Provide the (X, Y) coordinate of the cell's center where the given text is located.  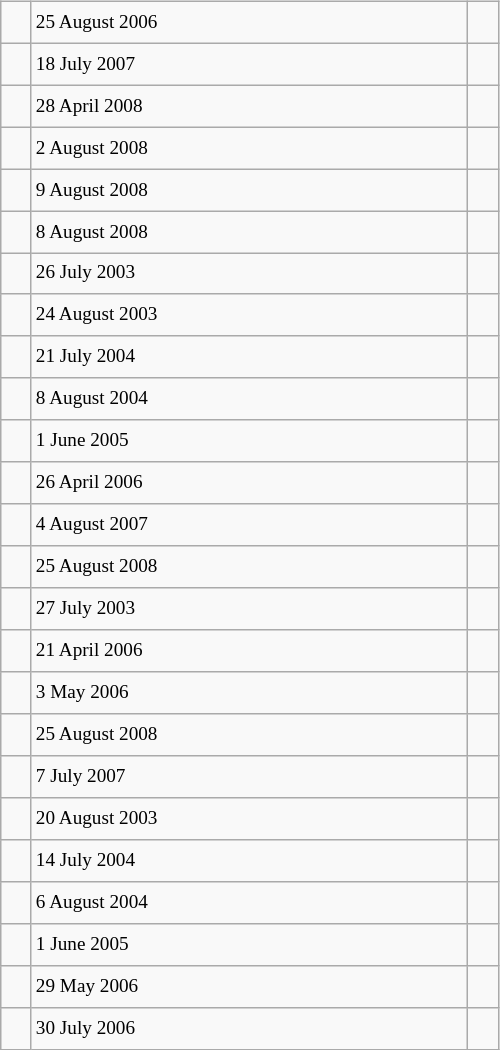
8 August 2008 (250, 232)
7 July 2007 (250, 777)
2 August 2008 (250, 148)
8 August 2004 (250, 399)
26 April 2006 (250, 483)
30 July 2006 (250, 1028)
28 April 2008 (250, 106)
26 July 2003 (250, 274)
18 July 2007 (250, 64)
21 July 2004 (250, 357)
4 August 2007 (250, 525)
20 August 2003 (250, 819)
24 August 2003 (250, 315)
21 April 2006 (250, 651)
14 July 2004 (250, 861)
9 August 2008 (250, 190)
29 May 2006 (250, 986)
6 August 2004 (250, 902)
27 July 2003 (250, 609)
25 August 2006 (250, 22)
3 May 2006 (250, 693)
